Identify which cell holds the provided text, then report its [x, y] central coordinate. 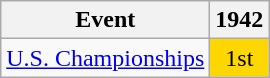
1st [240, 58]
1942 [240, 20]
Event [106, 20]
U.S. Championships [106, 58]
